From the cell containing the given text, extract its center point as (X, Y) coordinate. 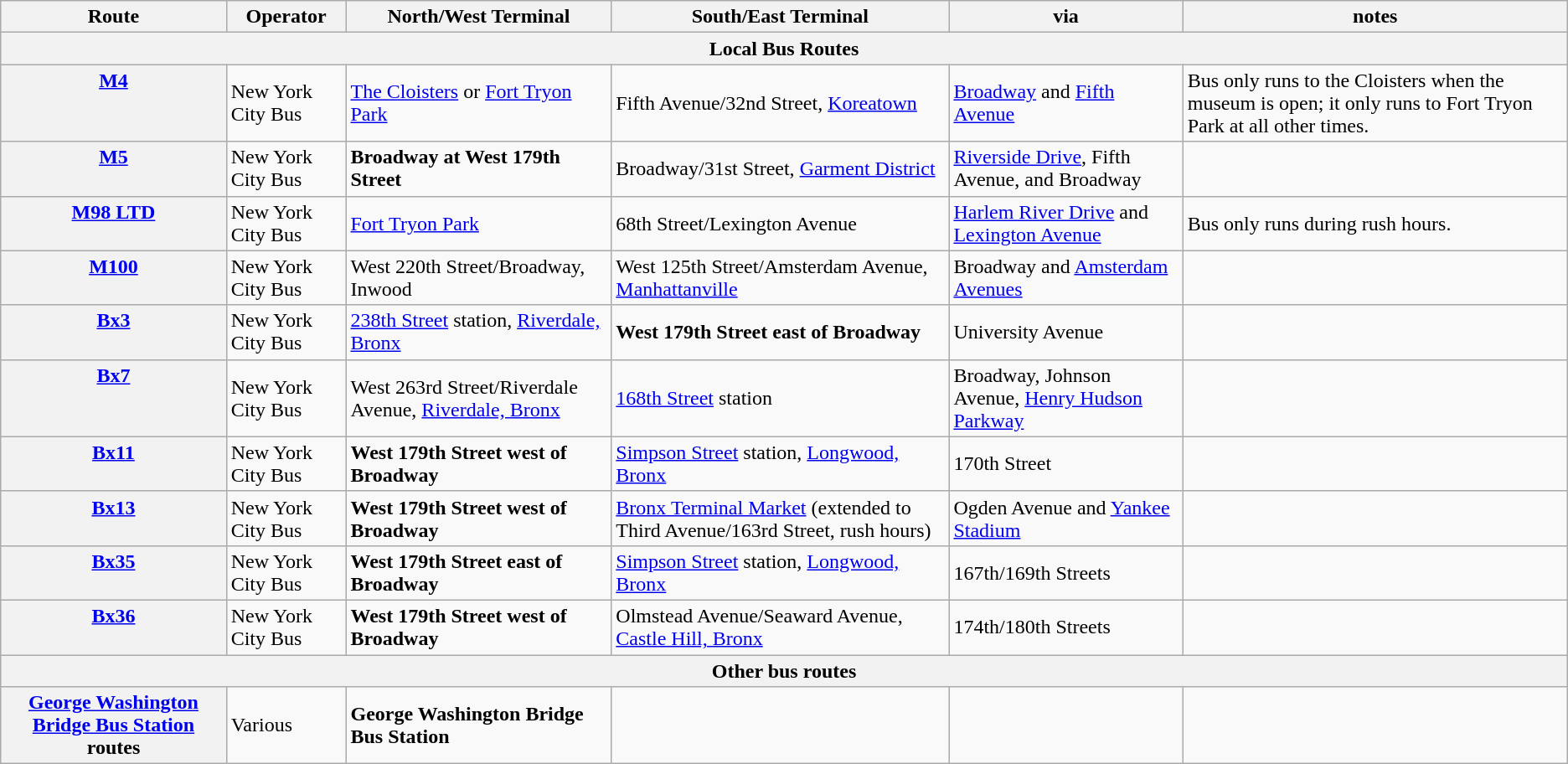
The Cloisters or Fort Tryon Park (479, 103)
174th/180th Streets (1065, 627)
Route (114, 17)
Bx36 (114, 627)
Various (286, 725)
Bx13 (114, 518)
West 125th Street/Amsterdam Avenue, Manhattanville (781, 278)
George Washington Bridge Bus Station (479, 725)
Ogden Avenue and Yankee Stadium (1065, 518)
North/West Terminal (479, 17)
M100 (114, 278)
168th Street station (781, 398)
via (1065, 17)
Broadway at West 179th Street (479, 169)
West 263rd Street/Riverdale Avenue, Riverdale, Bronx (479, 398)
68th Street/Lexington Avenue (781, 223)
University Avenue (1065, 332)
M98 LTD (114, 223)
Fort Tryon Park (479, 223)
notes (1375, 17)
Bus only runs to the Cloisters when the museum is open; it only runs to Fort Tryon Park at all other times. (1375, 103)
Bronx Terminal Market (extended to Third Avenue/163rd Street, rush hours) (781, 518)
M4 (114, 103)
Local Bus Routes (784, 49)
Broadway/31st Street, Garment District (781, 169)
238th Street station, Riverdale, Bronx (479, 332)
Bx7 (114, 398)
South/East Terminal (781, 17)
Broadway and Amsterdam Avenues (1065, 278)
M5 (114, 169)
170th Street (1065, 464)
West 220th Street/Broadway, Inwood (479, 278)
Broadway and Fifth Avenue (1065, 103)
Bx3 (114, 332)
Other bus routes (784, 671)
Olmstead Avenue/Seaward Avenue, Castle Hill, Bronx (781, 627)
Bx35 (114, 573)
Riverside Drive, Fifth Avenue, and Broadway (1065, 169)
Fifth Avenue/32nd Street, Koreatown (781, 103)
George Washington Bridge Bus Station routes (114, 725)
Operator (286, 17)
167th/169th Streets (1065, 573)
Broadway, Johnson Avenue, Henry Hudson Parkway (1065, 398)
Harlem River Drive and Lexington Avenue (1065, 223)
Bx11 (114, 464)
Bus only runs during rush hours. (1375, 223)
